Extract the [x, y] coordinate from the center of the cell holding the provided text.  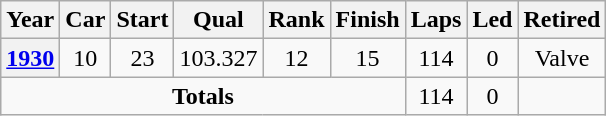
Start [142, 20]
12 [296, 58]
15 [368, 58]
Retired [562, 20]
Qual [218, 20]
Year [30, 20]
Laps [436, 20]
Finish [368, 20]
103.327 [218, 58]
10 [86, 58]
Led [492, 20]
23 [142, 58]
Totals [203, 96]
Valve [562, 58]
Car [86, 20]
1930 [30, 58]
Rank [296, 20]
